Return the (x, y) coordinate for the center point of the cell that contains the specified text.  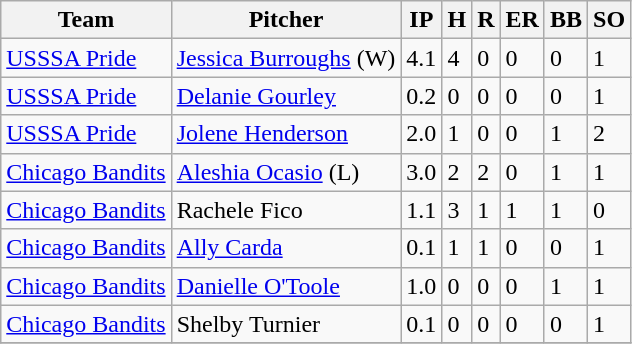
4.1 (422, 58)
4 (457, 58)
Jolene Henderson (286, 134)
3.0 (422, 172)
Jessica Burroughs (W) (286, 58)
Team (86, 20)
3 (457, 210)
Pitcher (286, 20)
Ally Carda (286, 248)
R (486, 20)
H (457, 20)
SO (610, 20)
Aleshia Ocasio (L) (286, 172)
Shelby Turnier (286, 324)
1.1 (422, 210)
2.0 (422, 134)
Rachele Fico (286, 210)
BB (566, 20)
Danielle O'Toole (286, 286)
ER (522, 20)
IP (422, 20)
0.2 (422, 96)
Delanie Gourley (286, 96)
1.0 (422, 286)
